For the text-containing cell, return its midpoint in (X, Y) coordinate format. 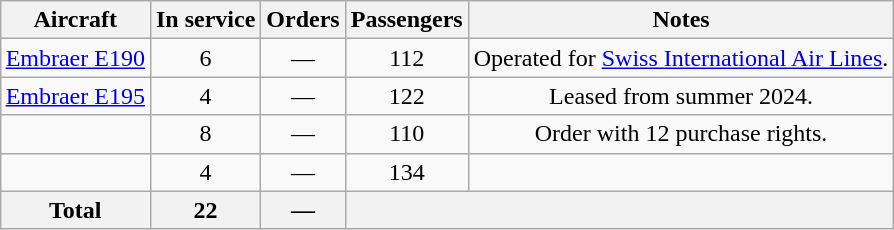
Total (75, 210)
6 (205, 58)
22 (205, 210)
In service (205, 20)
134 (406, 172)
Passengers (406, 20)
112 (406, 58)
Embraer E195 (75, 96)
Leased from summer 2024. (681, 96)
Operated for Swiss International Air Lines. (681, 58)
Embraer E190 (75, 58)
Notes (681, 20)
Aircraft (75, 20)
Orders (303, 20)
Order with 12 purchase rights. (681, 134)
8 (205, 134)
110 (406, 134)
122 (406, 96)
